Search for the cell housing the specified text and yield its (X, Y) center coordinate. 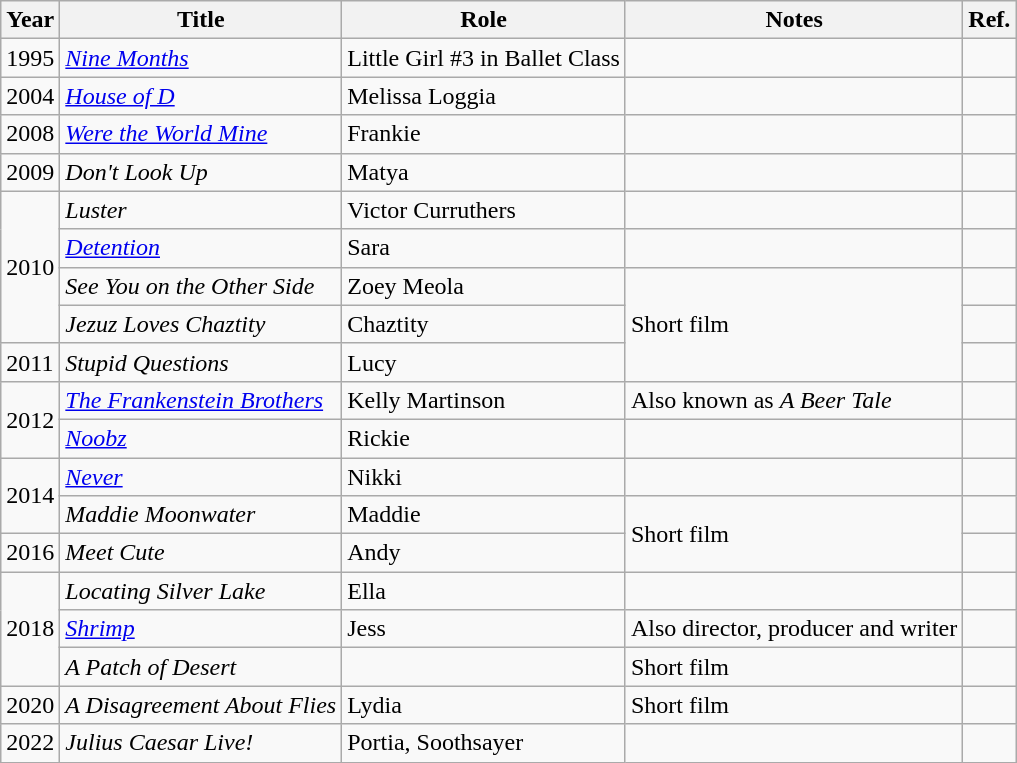
Also director, producer and writer (794, 629)
Kelly Martinson (484, 400)
2009 (30, 172)
Stupid Questions (201, 362)
Ella (484, 591)
2012 (30, 419)
A Disagreement About Flies (201, 705)
Shrimp (201, 629)
Matya (484, 172)
Lucy (484, 362)
2014 (30, 496)
Portia, Soothsayer (484, 743)
Were the World Mine (201, 134)
2008 (30, 134)
Zoey Meola (484, 286)
2010 (30, 267)
See You on the Other Side (201, 286)
Title (201, 20)
Melissa Loggia (484, 96)
Ref. (990, 20)
2022 (30, 743)
Sara (484, 248)
Jess (484, 629)
Noobz (201, 438)
Meet Cute (201, 553)
Chaztity (484, 324)
Maddie Moonwater (201, 515)
Don't Look Up (201, 172)
The Frankenstein Brothers (201, 400)
Little Girl #3 in Ballet Class (484, 58)
Lydia (484, 705)
Role (484, 20)
Notes (794, 20)
Nine Months (201, 58)
Julius Caesar Live! (201, 743)
Jezuz Loves Chaztity (201, 324)
Andy (484, 553)
Rickie (484, 438)
A Patch of Desert (201, 667)
Maddie (484, 515)
Frankie (484, 134)
Victor Curruthers (484, 210)
2016 (30, 553)
Also known as A Beer Tale (794, 400)
Detention (201, 248)
2018 (30, 629)
2004 (30, 96)
Locating Silver Lake (201, 591)
Never (201, 477)
Nikki (484, 477)
2020 (30, 705)
2011 (30, 362)
Luster (201, 210)
1995 (30, 58)
Year (30, 20)
House of D (201, 96)
